Return the (X, Y) coordinate for the center point of the cell that contains the specified text.  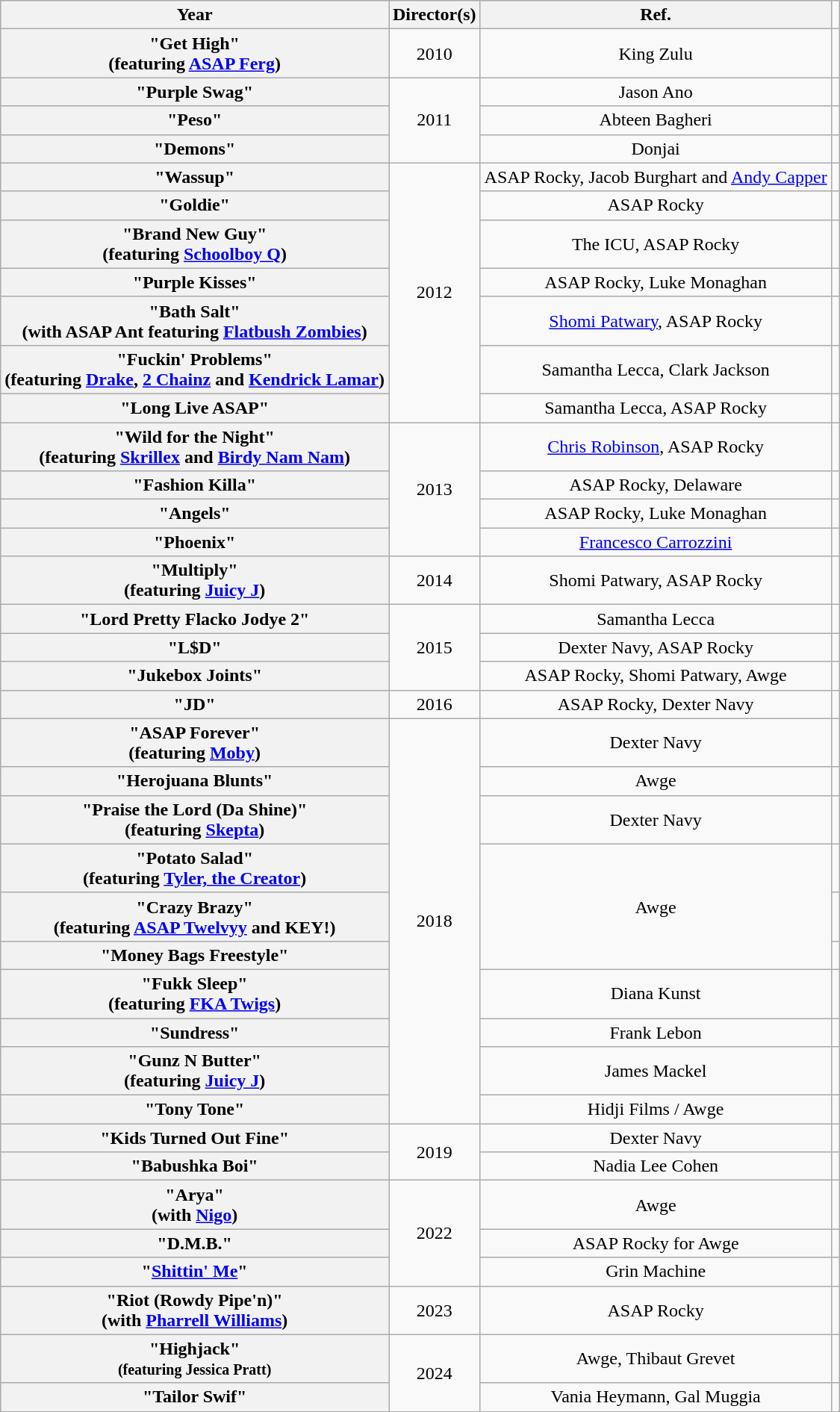
King Zulu (656, 54)
"Lord Pretty Flacko Jodye 2" (195, 619)
"Sundress" (195, 1033)
2023 (435, 1310)
2016 (435, 704)
2015 (435, 647)
Vania Heymann, Gal Muggia (656, 1397)
ASAP Rocky, Shomi Patwary, Awge (656, 676)
"Brand New Guy"(featuring Schoolboy Q) (195, 243)
Director(s) (435, 15)
"Fuckin' Problems"(featuring Drake, 2 Chainz and Kendrick Lamar) (195, 369)
Chris Robinson, ASAP Rocky (656, 447)
"Jukebox Joints" (195, 676)
Dexter Navy, ASAP Rocky (656, 647)
Awge, Thibaut Grevet (656, 1359)
Diana Kunst (656, 993)
"Highjack"(featuring Jessica Pratt) (195, 1359)
"JD" (195, 704)
"Fashion Killa" (195, 485)
"Riot (Rowdy Pipe'n)"(with Pharrell Williams) (195, 1310)
Hidji Films / Awge (656, 1110)
"Shittin' Me" (195, 1272)
James Mackel (656, 1071)
"Praise the Lord (Da Shine)"(featuring Skepta) (195, 820)
ASAP Rocky, Jacob Burghart and Andy Capper (656, 177)
2012 (435, 293)
ASAP Rocky, Delaware (656, 485)
The ICU, ASAP Rocky (656, 243)
Samantha Lecca, ASAP Rocky (656, 408)
"Demons" (195, 149)
2018 (435, 921)
"D.M.B." (195, 1243)
"Money Bags Freestyle" (195, 955)
2019 (435, 1152)
ASAP Rocky, Dexter Navy (656, 704)
"Kids Turned Out Fine" (195, 1138)
Ref. (656, 15)
2013 (435, 490)
"Babushka Boi" (195, 1166)
2011 (435, 120)
2010 (435, 54)
"Arya"(with Nigo) (195, 1205)
Nadia Lee Cohen (656, 1166)
Jason Ano (656, 92)
"Multiply"(featuring Juicy J) (195, 581)
Samantha Lecca, Clark Jackson (656, 369)
"ASAP Forever"(featuring Moby) (195, 742)
"Wild for the Night"(featuring Skrillex and Birdy Nam Nam) (195, 447)
"Gunz N Butter"(featuring Juicy J) (195, 1071)
"Bath Salt"(with ASAP Ant featuring Flatbush Zombies) (195, 321)
"Get High"(featuring ASAP Ferg) (195, 54)
"Long Live ASAP" (195, 408)
"Tailor Swif" (195, 1397)
"Peso" (195, 120)
"Tony Tone" (195, 1110)
"Potato Salad"(featuring Tyler, the Creator) (195, 868)
Francesco Carrozzini (656, 542)
"L$D" (195, 647)
Grin Machine (656, 1272)
"Purple Kisses" (195, 282)
Abteen Bagheri (656, 120)
Frank Lebon (656, 1033)
2022 (435, 1234)
"Purple Swag" (195, 92)
"Angels" (195, 514)
"Phoenix" (195, 542)
Donjai (656, 149)
"Fukk Sleep"(featuring FKA Twigs) (195, 993)
"Wassup" (195, 177)
Samantha Lecca (656, 619)
"Herojuana Blunts" (195, 781)
"Crazy Brazy"(featuring ASAP Twelvyy and KEY!) (195, 917)
2024 (435, 1372)
2014 (435, 581)
ASAP Rocky for Awge (656, 1243)
Year (195, 15)
"Goldie" (195, 205)
